Return the (x, y) coordinate for the center point of the cell that contains the specified text.  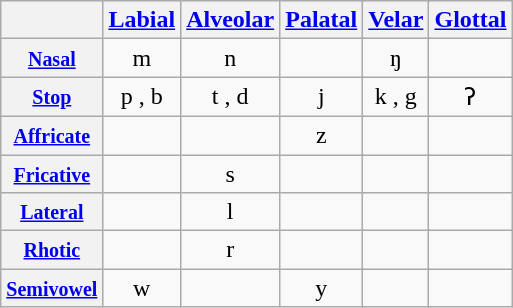
j (322, 97)
m (142, 58)
z (322, 135)
Glottal (470, 20)
Semivowel (52, 288)
ŋ (396, 58)
r (230, 250)
Lateral (52, 212)
Labial (142, 20)
Rhotic (52, 250)
w (142, 288)
Nasal (52, 58)
k , g (396, 97)
Velar (396, 20)
s (230, 173)
Fricative (52, 173)
l (230, 212)
p , b (142, 97)
ʔ (470, 97)
t , d (230, 97)
Alveolar (230, 20)
n (230, 58)
Affricate (52, 135)
Palatal (322, 20)
y (322, 288)
Stop (52, 97)
